Search for the cell housing the specified text and yield its [X, Y] center coordinate. 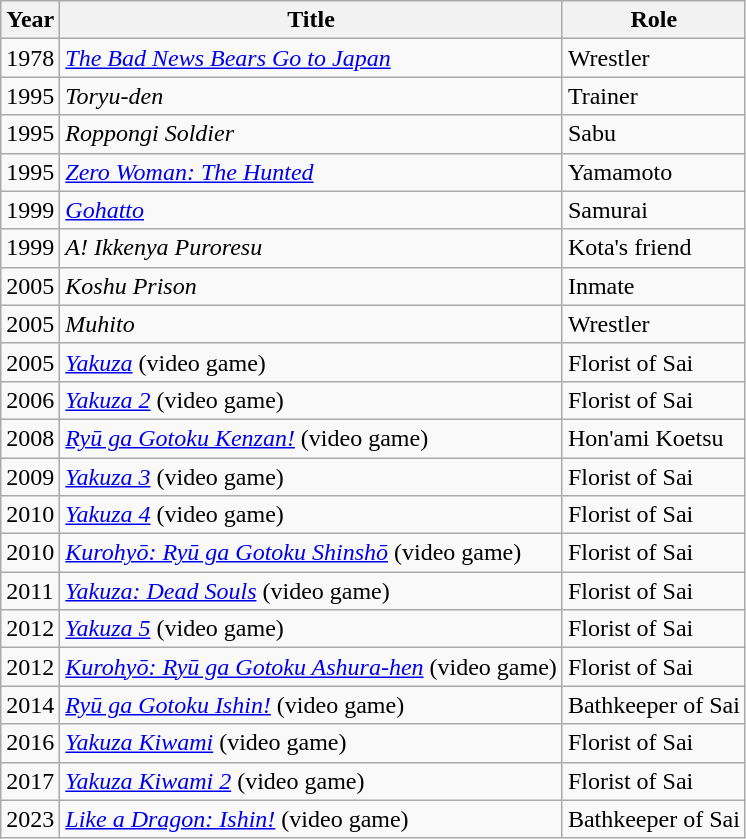
Yakuza (video game) [312, 362]
Kurohyō: Ryū ga Gotoku Shinshō (video game) [312, 553]
Yakuza Kiwami (video game) [312, 743]
Kota's friend [654, 248]
Ryū ga Gotoku Kenzan! (video game) [312, 438]
Yakuza: Dead Souls (video game) [312, 591]
Yakuza 2 (video game) [312, 400]
2008 [30, 438]
The Bad News Bears Go to Japan [312, 58]
2009 [30, 477]
Inmate [654, 286]
Title [312, 20]
Yakuza Kiwami 2 (video game) [312, 781]
Yakuza 3 (video game) [312, 477]
2006 [30, 400]
Hon'ami Koetsu [654, 438]
Year [30, 20]
Gohatto [312, 210]
Toryu-den [312, 96]
2016 [30, 743]
Koshu Prison [312, 286]
1978 [30, 58]
Sabu [654, 134]
Yamamoto [654, 172]
Like a Dragon: Ishin! (video game) [312, 819]
Kurohyō: Ryū ga Gotoku Ashura-hen (video game) [312, 667]
Ryū ga Gotoku Ishin! (video game) [312, 705]
Muhito [312, 324]
Yakuza 5 (video game) [312, 629]
Zero Woman: The Hunted [312, 172]
2011 [30, 591]
2014 [30, 705]
Trainer [654, 96]
Yakuza 4 (video game) [312, 515]
Samurai [654, 210]
Roppongi Soldier [312, 134]
Role [654, 20]
2017 [30, 781]
A! Ikkenya Puroresu [312, 248]
2023 [30, 819]
